Detect which cell encompasses the target text, then output its (X, Y) center coordinate. 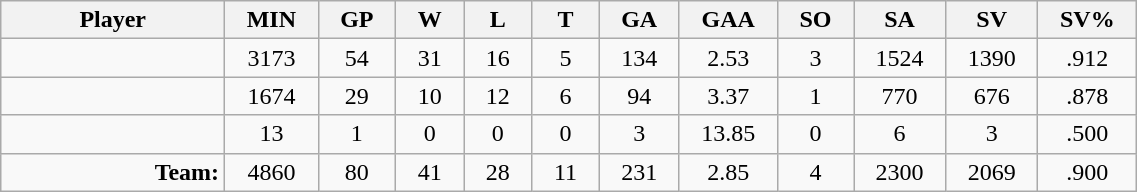
W (430, 20)
29 (356, 96)
.900 (1088, 172)
94 (639, 96)
41 (430, 172)
13.85 (728, 134)
1674 (272, 96)
GP (356, 20)
SV (992, 20)
1524 (900, 58)
54 (356, 58)
SO (815, 20)
T (566, 20)
.878 (1088, 96)
MIN (272, 20)
Team: (113, 172)
2300 (900, 172)
16 (498, 58)
.500 (1088, 134)
2.53 (728, 58)
12 (498, 96)
5 (566, 58)
2.85 (728, 172)
SA (900, 20)
13 (272, 134)
10 (430, 96)
28 (498, 172)
3173 (272, 58)
231 (639, 172)
11 (566, 172)
2069 (992, 172)
1390 (992, 58)
80 (356, 172)
4 (815, 172)
134 (639, 58)
4860 (272, 172)
GAA (728, 20)
.912 (1088, 58)
L (498, 20)
770 (900, 96)
3.37 (728, 96)
SV% (1088, 20)
Player (113, 20)
31 (430, 58)
676 (992, 96)
GA (639, 20)
